From the cell containing the given text, extract its center point as (x, y) coordinate. 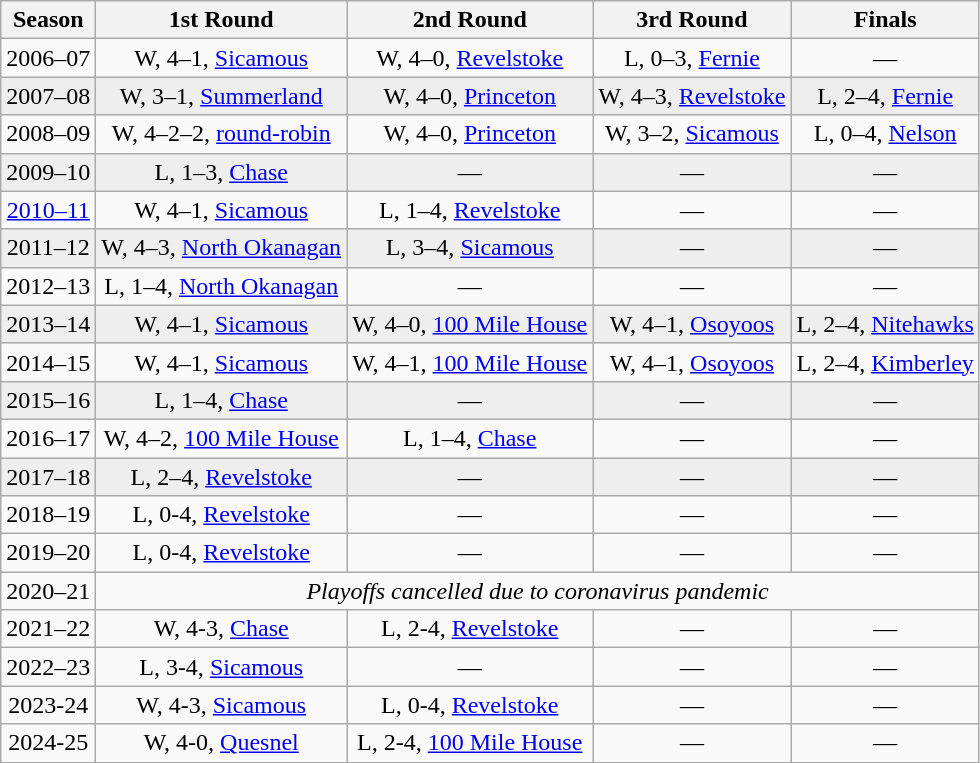
2019–20 (48, 553)
W, 4–3, Revelstoke (692, 96)
L, 3-4, Sicamous (222, 667)
2020–21 (48, 591)
2009–10 (48, 172)
3rd Round (692, 20)
W, 4–3, North Okanagan (222, 248)
Season (48, 20)
2nd Round (470, 20)
W, 3–2, Sicamous (692, 134)
L, 2–4, Kimberley (885, 362)
2021–22 (48, 629)
W, 4–1, 100 Mile House (470, 362)
2011–12 (48, 248)
2013–14 (48, 324)
L, 3–4, Sicamous (470, 248)
2015–16 (48, 400)
2007–08 (48, 96)
2010–11 (48, 210)
W, 4-0, Quesnel (222, 743)
W, 3–1, Summerland (222, 96)
L, 2-4, Revelstoke (470, 629)
L, 1–4, North Okanagan (222, 286)
W, 4-3, Sicamous (222, 705)
2023-24 (48, 705)
L, 0–4, Nelson (885, 134)
2022–23 (48, 667)
Finals (885, 20)
L, 2–4, Fernie (885, 96)
W, 4–0, Revelstoke (470, 58)
L, 0–3, Fernie (692, 58)
L, 2–4, Revelstoke (222, 477)
W, 4–0, 100 Mile House (470, 324)
2014–15 (48, 362)
Playoffs cancelled due to coronavirus pandemic (538, 591)
W, 4-3, Chase (222, 629)
2018–19 (48, 515)
W, 4–2–2, round-robin (222, 134)
1st Round (222, 20)
2016–17 (48, 438)
L, 2-4, 100 Mile House (470, 743)
W, 4–2, 100 Mile House (222, 438)
L, 1–4, Revelstoke (470, 210)
L, 2–4, Nitehawks (885, 324)
2008–09 (48, 134)
2006–07 (48, 58)
L, 1–3, Chase (222, 172)
2024-25 (48, 743)
2017–18 (48, 477)
2012–13 (48, 286)
